From the cell containing the given text, extract its center point as (x, y) coordinate. 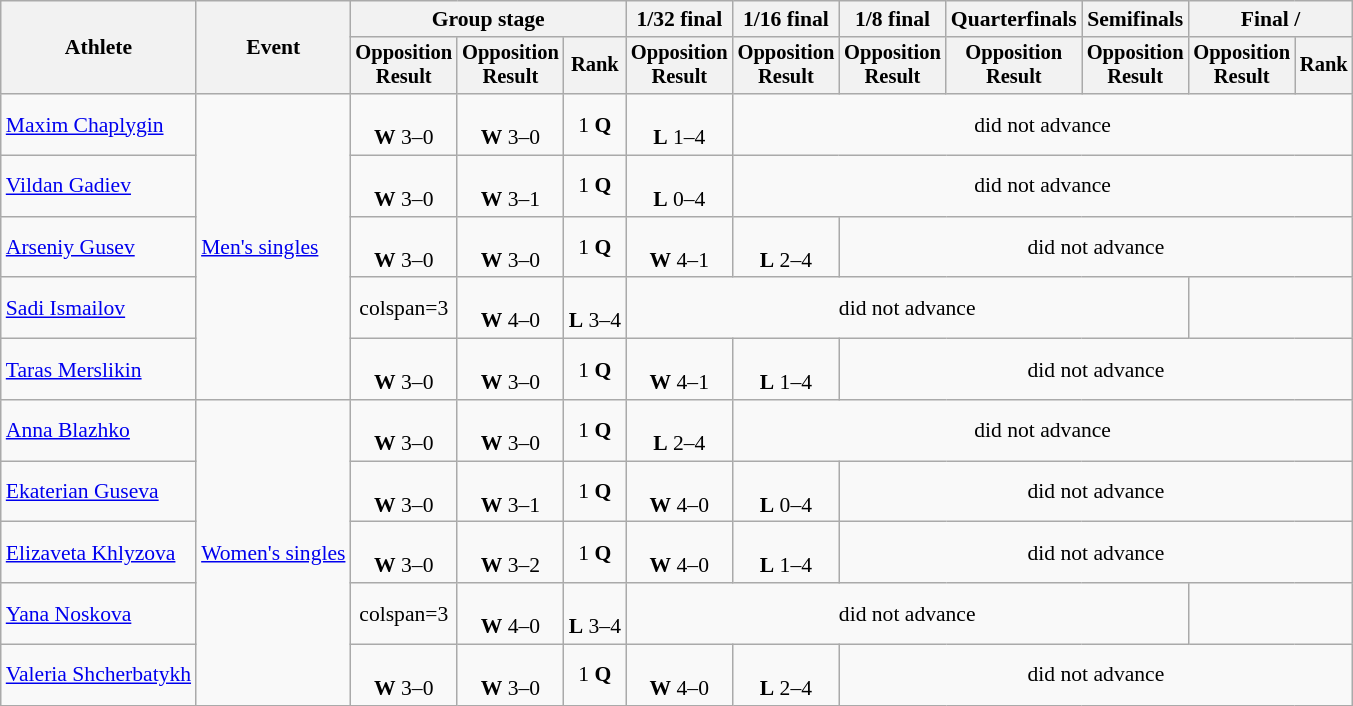
Semifinals (1136, 19)
Elizaveta Khlyzova (98, 552)
Vildan Gadiev (98, 186)
1/8 final (892, 19)
Ekaterian Guseva (98, 492)
Arseniy Gusev (98, 248)
Taras Merslikin (98, 370)
Sadi Ismailov (98, 308)
Athlete (98, 48)
Valeria Shcherbatykh (98, 676)
Quarterfinals (1014, 19)
W 3–2 (510, 552)
Group stage (488, 19)
Maxim Chaplygin (98, 124)
1/16 final (786, 19)
Final / (1270, 19)
Event (273, 48)
Men's singles (273, 247)
Women's singles (273, 553)
Yana Noskova (98, 614)
1/32 final (680, 19)
Anna Blazhko (98, 430)
